Pinpoint the cell where the given text exists, returning its (x, y) midpoint coordinate. 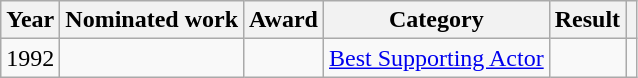
Category (436, 20)
Year (30, 20)
Award (284, 20)
Best Supporting Actor (436, 58)
1992 (30, 58)
Result (587, 20)
Nominated work (152, 20)
